Find where the given text appears and provide that cell's center as (x, y) coordinate. 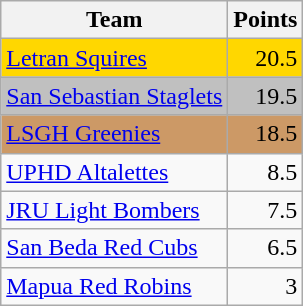
19.5 (266, 96)
3 (266, 286)
JRU Light Bombers (114, 210)
Mapua Red Robins (114, 286)
UPHD Altalettes (114, 172)
LSGH Greenies (114, 134)
Team (114, 20)
Letran Squires (114, 58)
8.5 (266, 172)
20.5 (266, 58)
18.5 (266, 134)
Points (266, 20)
San Sebastian Staglets (114, 96)
7.5 (266, 210)
San Beda Red Cubs (114, 248)
6.5 (266, 248)
